Determine the (x, y) coordinate at the center of the cell enclosing the given text.  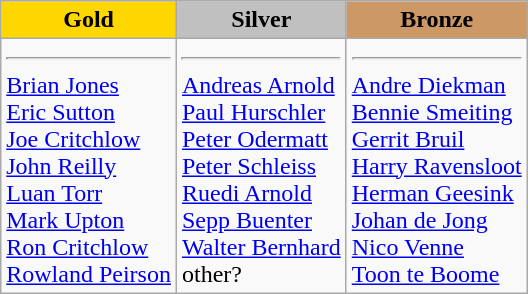
Brian JonesEric SuttonJoe CritchlowJohn ReillyLuan TorrMark UptonRon CritchlowRowland Peirson (89, 166)
Silver (261, 20)
Gold (89, 20)
Andreas ArnoldPaul HurschlerPeter OdermattPeter SchleissRuedi ArnoldSepp BuenterWalter Bernhardother? (261, 166)
Bronze (436, 20)
Andre DiekmanBennie SmeitingGerrit BruilHarry RavenslootHerman GeesinkJohan de JongNico VenneToon te Boome (436, 166)
